Scan for the cell matching the given text and deliver its [X, Y] coordinate at center. 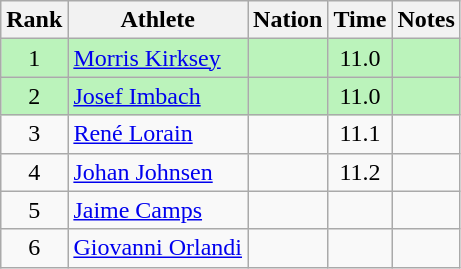
11.1 [360, 134]
5 [34, 210]
Josef Imbach [158, 96]
3 [34, 134]
Johan Johnsen [158, 172]
Giovanni Orlandi [158, 248]
Jaime Camps [158, 210]
11.2 [360, 172]
René Lorain [158, 134]
6 [34, 248]
2 [34, 96]
1 [34, 58]
4 [34, 172]
Notes [426, 20]
Rank [34, 20]
Athlete [158, 20]
Time [360, 20]
Nation [288, 20]
Morris Kirksey [158, 58]
